Pinpoint the cell where the given text exists, returning its [X, Y] midpoint coordinate. 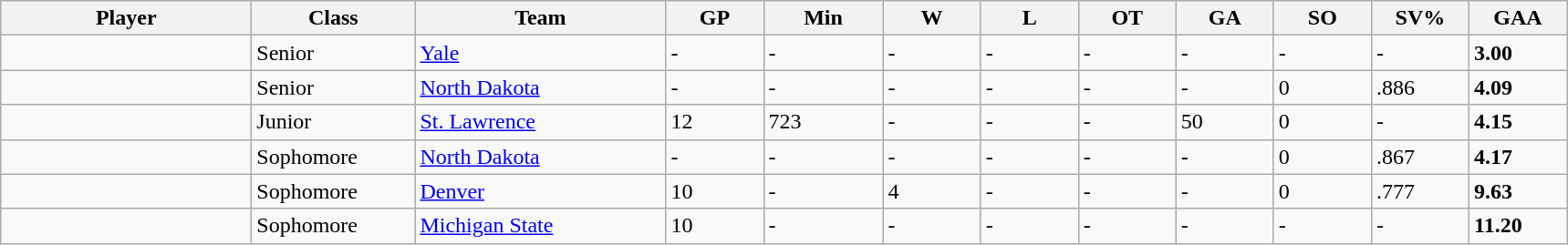
.886 [1419, 87]
L [1029, 18]
.777 [1419, 191]
W [932, 18]
Min [823, 18]
12 [715, 122]
4.15 [1518, 122]
Denver [540, 191]
GAA [1518, 18]
Player [126, 18]
.867 [1419, 157]
4 [932, 191]
Team [540, 18]
Michigan State [540, 226]
Junior [334, 122]
Class [334, 18]
GA [1224, 18]
723 [823, 122]
OT [1127, 18]
GP [715, 18]
9.63 [1518, 191]
4.09 [1518, 87]
4.17 [1518, 157]
St. Lawrence [540, 122]
SO [1323, 18]
50 [1224, 122]
3.00 [1518, 53]
SV% [1419, 18]
11.20 [1518, 226]
Yale [540, 53]
